Extract the [x, y] coordinate from the center of the cell holding the provided text.  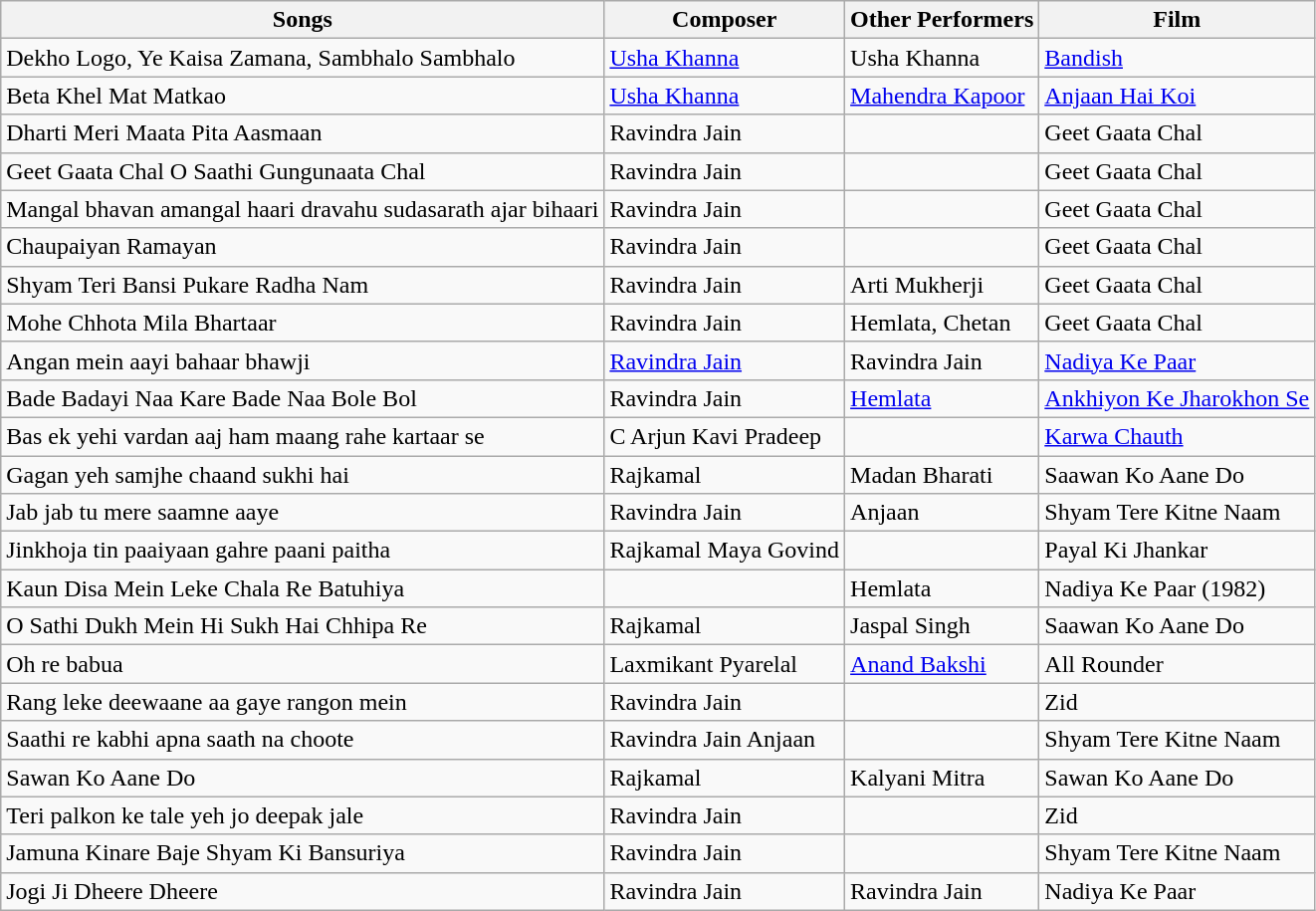
Bandish [1177, 58]
Shyam Teri Bansi Pukare Radha Nam [303, 285]
Mahendra Kapoor [942, 96]
Rajkamal Maya Govind [725, 551]
Jogi Ji Dheere Dheere [303, 891]
Hemlata, Chetan [942, 323]
Other Performers [942, 20]
Rang leke deewaane aa gaye rangon mein [303, 702]
Anjaan Hai Koi [1177, 96]
All Rounder [1177, 664]
Chaupaiyan Ramayan [303, 247]
Bade Badayi Naa Kare Bade Naa Bole Bol [303, 398]
Bas ek yehi vardan aaj ham maang rahe kartaar se [303, 436]
Film [1177, 20]
Mohe Chhota Mila Bhartaar [303, 323]
Mangal bhavan amangal haari dravahu sudasarath ajar bihaari [303, 209]
Jamuna Kinare Baje Shyam Ki Bansuriya [303, 853]
Karwa Chauth [1177, 436]
Gagan yeh samjhe chaand sukhi hai [303, 475]
Kalyani Mitra [942, 778]
Dharti Meri Maata Pita Aasmaan [303, 133]
Payal Ki Jhankar [1177, 551]
Madan Bharati [942, 475]
Oh re babua [303, 664]
Laxmikant Pyarelal [725, 664]
Jinkhoja tin paaiyaan gahre paani paitha [303, 551]
Anjaan [942, 513]
Anand Bakshi [942, 664]
Ankhiyon Ke Jharokhon Se [1177, 398]
Jab jab tu mere saamne aaye [303, 513]
Teri palkon ke tale yeh jo deepak jale [303, 815]
Angan mein aayi bahaar bhawji [303, 360]
Jaspal Singh [942, 626]
Geet Gaata Chal O Saathi Gungunaata Chal [303, 171]
Arti Mukherji [942, 285]
Composer [725, 20]
Kaun Disa Mein Leke Chala Re Batuhiya [303, 588]
C Arjun Kavi Pradeep [725, 436]
Beta Khel Mat Matkao [303, 96]
Saathi re kabhi apna saath na choote [303, 740]
Dekho Logo, Ye Kaisa Zamana, Sambhalo Sambhalo [303, 58]
O Sathi Dukh Mein Hi Sukh Hai Chhipa Re [303, 626]
Nadiya Ke Paar (1982) [1177, 588]
Ravindra Jain Anjaan [725, 740]
Songs [303, 20]
